Detect which cell encompasses the target text, then output its (X, Y) center coordinate. 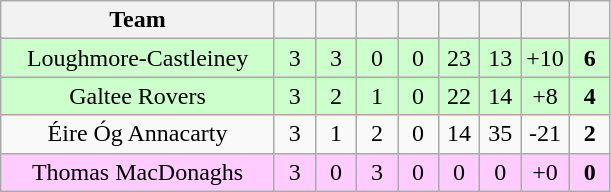
Galtee Rovers (138, 96)
6 (590, 58)
23 (460, 58)
22 (460, 96)
+8 (546, 96)
Loughmore-Castleiney (138, 58)
Éire Óg Annacarty (138, 134)
13 (500, 58)
Thomas MacDonaghs (138, 172)
+0 (546, 172)
4 (590, 96)
-21 (546, 134)
Team (138, 20)
35 (500, 134)
+10 (546, 58)
